Search for the cell housing the specified text and yield its [x, y] center coordinate. 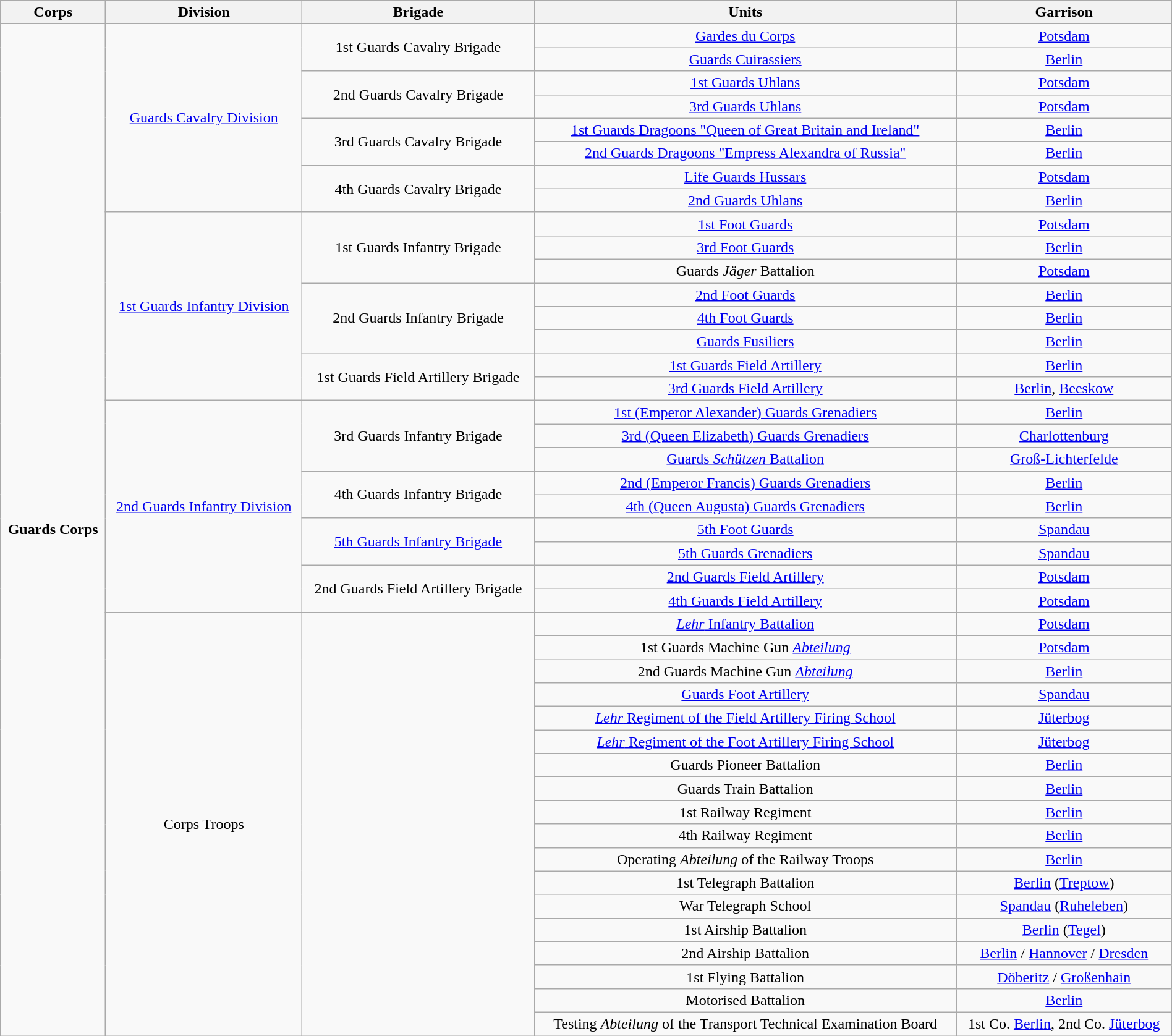
Berlin (Treptow) [1064, 883]
5th Guards Infantry Brigade [418, 541]
Garrison [1064, 12]
2nd Guards Machine Gun Abteilung [745, 671]
1st Guards Cavalry Brigade [418, 48]
Guards Corps [53, 530]
2nd Airship Battalion [745, 953]
1st Co. Berlin, 2nd Co. Jüterbog [1064, 1024]
2nd Guards Infantry Division [204, 507]
1st Flying Battalion [745, 977]
1st Guards Uhlans [745, 83]
Berlin (Tegel) [1064, 930]
Guards Cavalry Division [204, 118]
Guards Pioneer Battalion [745, 765]
3rd Guards Cavalry Brigade [418, 142]
Berlin, Beeskow [1064, 389]
3rd Guards Infantry Brigade [418, 436]
Units [745, 12]
Lehr Infantry Battalion [745, 624]
Guards Train Battalion [745, 789]
4th Guards Field Artillery [745, 600]
4th Railway Regiment [745, 836]
1st (Emperor Alexander) Guards Grenadiers [745, 412]
Guards Foot Artillery [745, 695]
1st Foot Guards [745, 224]
War Telegraph School [745, 906]
Operating Abteilung of the Railway Troops [745, 859]
Life Guards Hussars [745, 177]
Lehr Regiment of the Foot Artillery Firing School [745, 742]
Berlin / Hannover / Dresden [1064, 953]
1st Guards Field Artillery Brigade [418, 377]
1st Guards Infantry Division [204, 306]
2nd Guards Field Artillery [745, 577]
Guards Schützen Battalion [745, 459]
2nd Foot Guards [745, 295]
Lehr Regiment of the Field Artillery Firing School [745, 718]
Brigade [418, 12]
Spandau (Ruheleben) [1064, 906]
3rd Guards Uhlans [745, 106]
1st Guards Infantry Brigade [418, 247]
1st Guards Machine Gun Abteilung [745, 647]
4th Foot Guards [745, 318]
2nd Guards Infantry Brigade [418, 318]
Guards Jäger Battalion [745, 271]
Division [204, 12]
1st Guards Field Artillery [745, 365]
5th Foot Guards [745, 530]
3rd Foot Guards [745, 247]
Gardes du Corps [745, 36]
Corps [53, 12]
4th Guards Cavalry Brigade [418, 189]
Corps Troops [204, 823]
1st Guards Dragoons "Queen of Great Britain and Ireland" [745, 130]
Döberitz / Großenhain [1064, 977]
Charlottenburg [1064, 436]
Motorised Battalion [745, 1000]
1st Railway Regiment [745, 812]
4th (Queen Augusta) Guards Grenadiers [745, 506]
2nd (Emperor Francis) Guards Grenadiers [745, 483]
Groß-Lichterfelde [1064, 459]
3rd (Queen Elizabeth) Guards Grenadiers [745, 436]
2nd Guards Field Artillery Brigade [418, 588]
Testing Abteilung of the Transport Technical Examination Board [745, 1024]
3rd Guards Field Artillery [745, 389]
4th Guards Infantry Brigade [418, 495]
1st Airship Battalion [745, 930]
5th Guards Grenadiers [745, 553]
Guards Fusiliers [745, 342]
2nd Guards Uhlans [745, 200]
Guards Cuirassiers [745, 59]
2nd Guards Cavalry Brigade [418, 95]
2nd Guards Dragoons "Empress Alexandra of Russia" [745, 153]
1st Telegraph Battalion [745, 883]
